Determine the [x, y] coordinate at the center of the cell enclosing the given text.  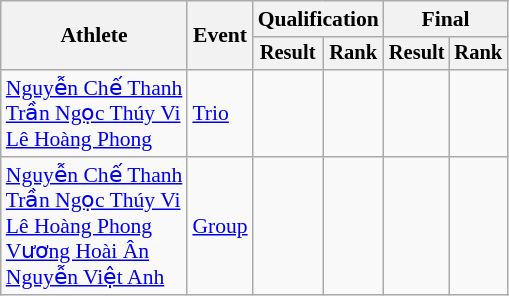
Athlete [94, 36]
Group [220, 226]
Nguyễn Chế ThanhTrần Ngọc Thúy ViLê Hoàng PhongVương Hoài Ân Nguyễn Việt Anh [94, 226]
Event [220, 36]
Final [446, 19]
Nguyễn Chế ThanhTrần Ngọc Thúy ViLê Hoàng Phong [94, 114]
Trio [220, 114]
Qualification [318, 19]
